Determine the [x, y] coordinate at the center of the cell enclosing the given text.  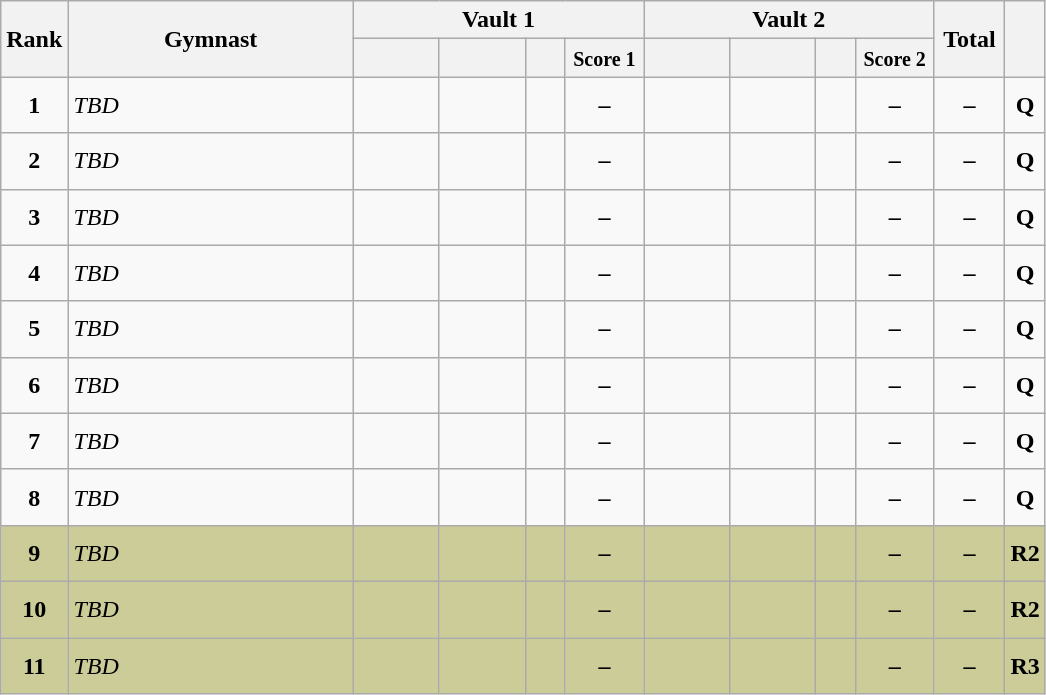
R3 [1025, 666]
3 [34, 217]
2 [34, 161]
Vault 2 [789, 20]
Score 2 [894, 58]
Vault 1 [498, 20]
11 [34, 666]
4 [34, 273]
10 [34, 609]
8 [34, 497]
6 [34, 385]
9 [34, 553]
1 [34, 105]
Total [970, 39]
5 [34, 329]
Gymnast [211, 39]
Score 1 [604, 58]
Rank [34, 39]
7 [34, 441]
